Capture the cell that displays the provided text and extract its (X, Y) central coordinate. 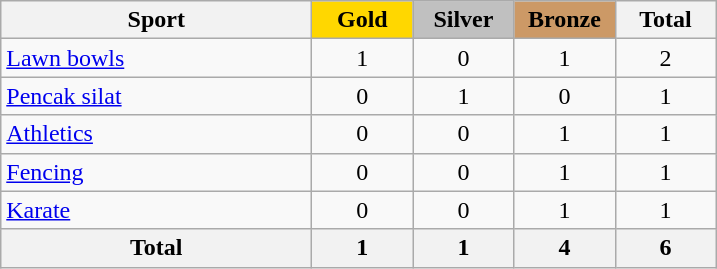
Karate (156, 210)
Silver (464, 20)
Sport (156, 20)
4 (564, 248)
Gold (362, 20)
Bronze (564, 20)
Athletics (156, 134)
Lawn bowls (156, 58)
Pencak silat (156, 96)
6 (666, 248)
Fencing (156, 172)
2 (666, 58)
